Pinpoint the cell where the given text exists, returning its [x, y] midpoint coordinate. 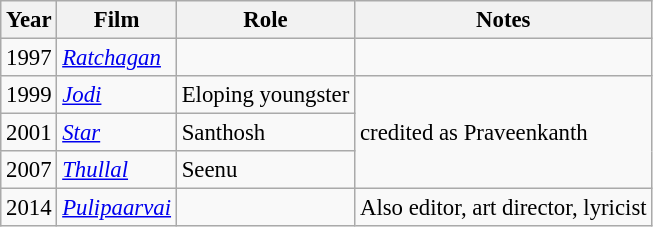
Role [265, 20]
Santhosh [265, 133]
Star [116, 133]
Year [29, 20]
Seenu [265, 170]
Film [116, 20]
Jodi [116, 95]
Also editor, art director, lyricist [504, 208]
2007 [29, 170]
2014 [29, 208]
1999 [29, 95]
Ratchagan [116, 58]
Eloping youngster [265, 95]
Pulipaarvai [116, 208]
credited as Praveenkanth [504, 132]
Notes [504, 20]
Thullal [116, 170]
2001 [29, 133]
1997 [29, 58]
